Determine the [X, Y] coordinate at the center of the cell enclosing the given text.  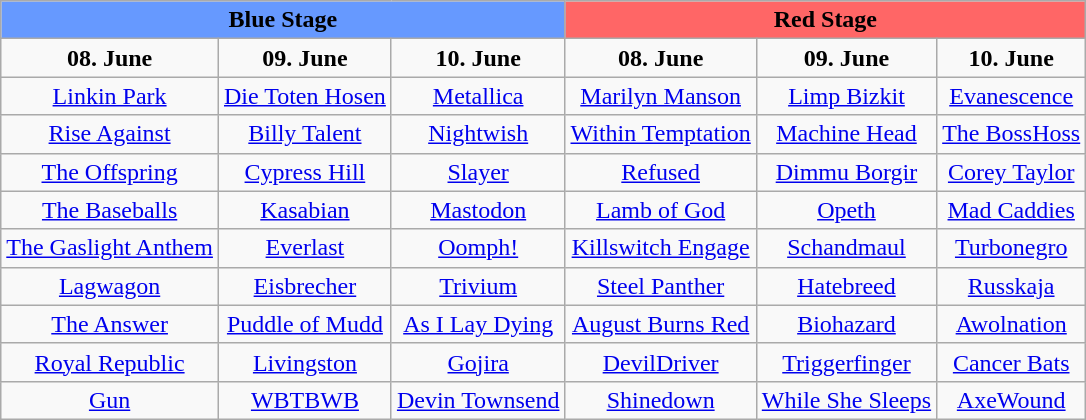
Lagwagon [110, 286]
Gun [110, 400]
Trivium [478, 286]
Gojira [478, 362]
Eisbrecher [304, 286]
Turbonegro [1012, 248]
Linkin Park [110, 96]
Cancer Bats [1012, 362]
Cypress Hill [304, 172]
Nightwish [478, 134]
Die Toten Hosen [304, 96]
The Offspring [110, 172]
Machine Head [846, 134]
Shinedown [660, 400]
Hatebreed [846, 286]
Lamb of God [660, 210]
Metallica [478, 96]
Biohazard [846, 324]
Schandmaul [846, 248]
Marilyn Manson [660, 96]
The Baseballs [110, 210]
Limp Bizkit [846, 96]
Everlast [304, 248]
Slayer [478, 172]
Corey Taylor [1012, 172]
The Gaslight Anthem [110, 248]
Billy Talent [304, 134]
Red Stage [826, 20]
Awolnation [1012, 324]
Evanescence [1012, 96]
Royal Republic [110, 362]
Steel Panther [660, 286]
Devin Townsend [478, 400]
Puddle of Mudd [304, 324]
August Burns Red [660, 324]
Opeth [846, 210]
WBTBWB [304, 400]
Killswitch Engage [660, 248]
Mastodon [478, 210]
Within Temptation [660, 134]
Russkaja [1012, 286]
As I Lay Dying [478, 324]
Rise Against [110, 134]
Dimmu Borgir [846, 172]
AxeWound [1012, 400]
The Answer [110, 324]
DevilDriver [660, 362]
Kasabian [304, 210]
Oomph! [478, 248]
Blue Stage [283, 20]
Refused [660, 172]
The BossHoss [1012, 134]
Triggerfinger [846, 362]
While She Sleeps [846, 400]
Livingston [304, 362]
Mad Caddies [1012, 210]
